Return the (X, Y) coordinate for the center point of the cell that contains the specified text.  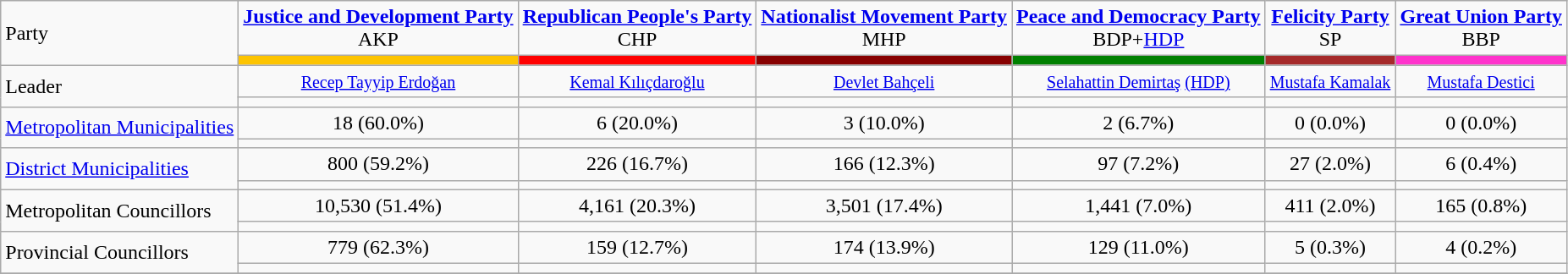
Selahattin Demirtaş (HDP) (1139, 81)
Metropolitan Councillors (120, 210)
4 (0.2%) (1481, 247)
779 (62.3%) (378, 247)
Kemal Kılıçdaroğlu (637, 81)
Peace and Democracy PartyBDP+HDP (1139, 29)
3 (10.0%) (884, 123)
Nationalist Movement PartyMHP (884, 29)
411 (2.0%) (1330, 205)
Justice and Development PartyAKP (378, 29)
Recep Tayyip Erdoğan (378, 81)
2 (6.7%) (1139, 123)
800 (59.2%) (378, 164)
18 (60.0%) (378, 123)
226 (16.7%) (637, 164)
Devlet Bahçeli (884, 81)
165 (0.8%) (1481, 205)
Leader (120, 86)
174 (13.9%) (884, 247)
166 (12.3%) (884, 164)
Mustafa Destici (1481, 81)
5 (0.3%) (1330, 247)
3,501 (17.4%) (884, 205)
97 (7.2%) (1139, 164)
159 (12.7%) (637, 247)
1,441 (7.0%) (1139, 205)
6 (0.4%) (1481, 164)
10,530 (51.4%) (378, 205)
Metropolitan Municipalities (120, 127)
District Municipalities (120, 169)
6 (20.0%) (637, 123)
129 (11.0%) (1139, 247)
Great Union PartyBBP (1481, 29)
Provincial Councillors (120, 252)
Felicity PartySP (1330, 29)
27 (2.0%) (1330, 164)
Mustafa Kamalak (1330, 81)
Republican People's PartyCHP (637, 29)
4,161 (20.3%) (637, 205)
Party (120, 33)
